Return the (x, y) coordinate for the center point of the cell that contains the specified text.  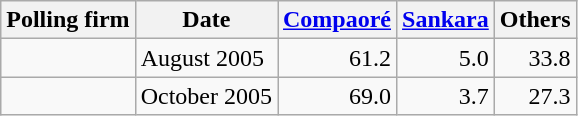
August 2005 (206, 58)
69.0 (338, 96)
Compaoré (338, 20)
Sankara (446, 20)
Others (535, 20)
Polling firm (68, 20)
Date (206, 20)
33.8 (535, 58)
October 2005 (206, 96)
3.7 (446, 96)
27.3 (535, 96)
61.2 (338, 58)
5.0 (446, 58)
